From the cell containing the given text, extract its center point as [X, Y] coordinate. 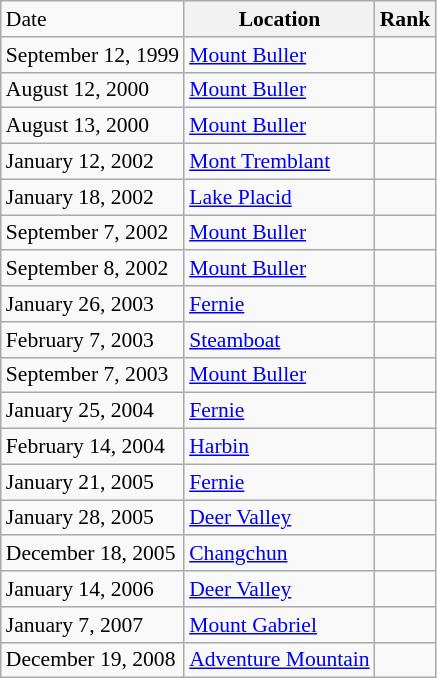
Location [280, 19]
Adventure Mountain [280, 660]
Harbin [280, 447]
February 14, 2004 [92, 447]
Date [92, 19]
Steamboat [280, 340]
January 25, 2004 [92, 411]
January 18, 2002 [92, 197]
December 19, 2008 [92, 660]
January 26, 2003 [92, 304]
January 12, 2002 [92, 162]
February 7, 2003 [92, 340]
Lake Placid [280, 197]
September 8, 2002 [92, 269]
August 12, 2000 [92, 90]
September 7, 2002 [92, 233]
Changchun [280, 554]
December 18, 2005 [92, 554]
January 14, 2006 [92, 589]
September 7, 2003 [92, 375]
August 13, 2000 [92, 126]
Mont Tremblant [280, 162]
January 28, 2005 [92, 518]
Rank [406, 19]
September 12, 1999 [92, 55]
January 21, 2005 [92, 482]
January 7, 2007 [92, 625]
Mount Gabriel [280, 625]
